Locate the cell with the specified text and output its (X, Y) center coordinate. 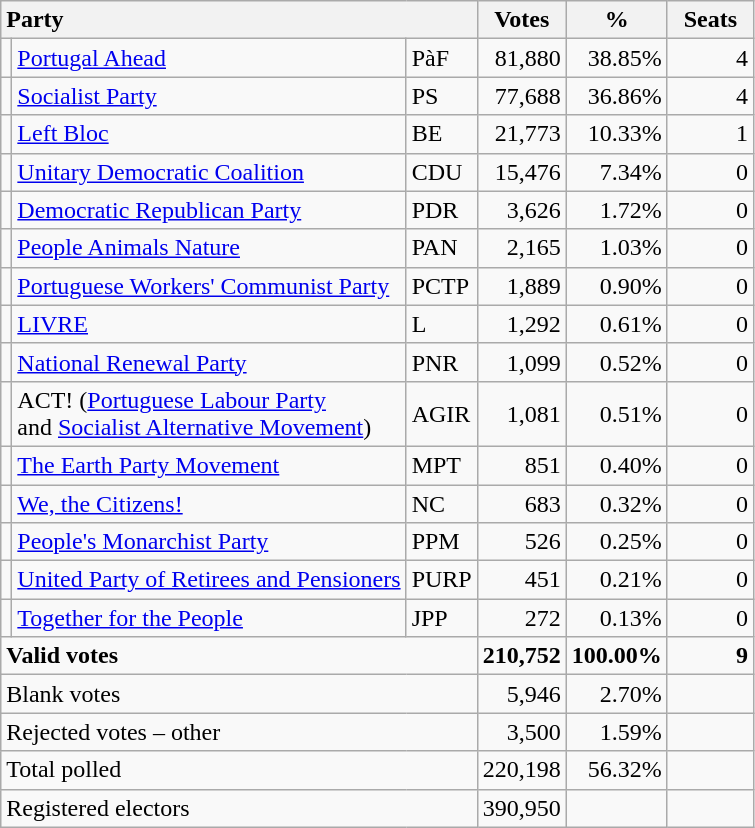
LIVRE (209, 324)
PURP (442, 580)
JPP (442, 618)
% (616, 20)
220,198 (522, 770)
Together for the People (209, 618)
1.72% (616, 210)
PNR (442, 362)
1,081 (522, 414)
Seats (710, 20)
0.52% (616, 362)
1.59% (616, 732)
851 (522, 465)
2,165 (522, 248)
PS (442, 96)
81,880 (522, 58)
Valid votes (239, 656)
77,688 (522, 96)
ACT! (Portuguese Labour Partyand Socialist Alternative Movement) (209, 414)
1 (710, 134)
PDR (442, 210)
NC (442, 503)
56.32% (616, 770)
Portuguese Workers' Communist Party (209, 286)
21,773 (522, 134)
People's Monarchist Party (209, 542)
Party (239, 20)
Rejected votes – other (239, 732)
0.25% (616, 542)
390,950 (522, 808)
0.61% (616, 324)
0.13% (616, 618)
272 (522, 618)
1.03% (616, 248)
100.00% (616, 656)
1,889 (522, 286)
1,099 (522, 362)
People Animals Nature (209, 248)
PàF (442, 58)
451 (522, 580)
Democratic Republican Party (209, 210)
Total polled (239, 770)
38.85% (616, 58)
Socialist Party (209, 96)
526 (522, 542)
0.51% (616, 414)
Left Bloc (209, 134)
3,500 (522, 732)
2.70% (616, 694)
Votes (522, 20)
0.90% (616, 286)
5,946 (522, 694)
0.21% (616, 580)
PAN (442, 248)
7.34% (616, 172)
Portugal Ahead (209, 58)
1,292 (522, 324)
0.32% (616, 503)
683 (522, 503)
United Party of Retirees and Pensioners (209, 580)
AGIR (442, 414)
210,752 (522, 656)
36.86% (616, 96)
0.40% (616, 465)
3,626 (522, 210)
MPT (442, 465)
BE (442, 134)
Registered electors (239, 808)
15,476 (522, 172)
Blank votes (239, 694)
PPM (442, 542)
10.33% (616, 134)
CDU (442, 172)
L (442, 324)
The Earth Party Movement (209, 465)
National Renewal Party (209, 362)
We, the Citizens! (209, 503)
PCTP (442, 286)
Unitary Democratic Coalition (209, 172)
9 (710, 656)
